From the cell containing the given text, extract its center point as [x, y] coordinate. 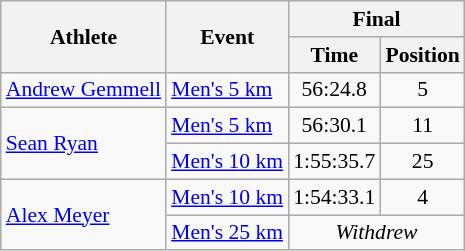
Time [334, 55]
1:54:33.1 [334, 197]
Alex Meyer [84, 214]
Athlete [84, 36]
Final [376, 19]
Men's 25 km [227, 233]
4 [422, 197]
Andrew Gemmell [84, 90]
Withdrew [376, 233]
25 [422, 162]
11 [422, 126]
Sean Ryan [84, 144]
56:24.8 [334, 90]
1:55:35.7 [334, 162]
56:30.1 [334, 126]
5 [422, 90]
Event [227, 36]
Position [422, 55]
